For the text-containing cell, return its midpoint in (x, y) coordinate format. 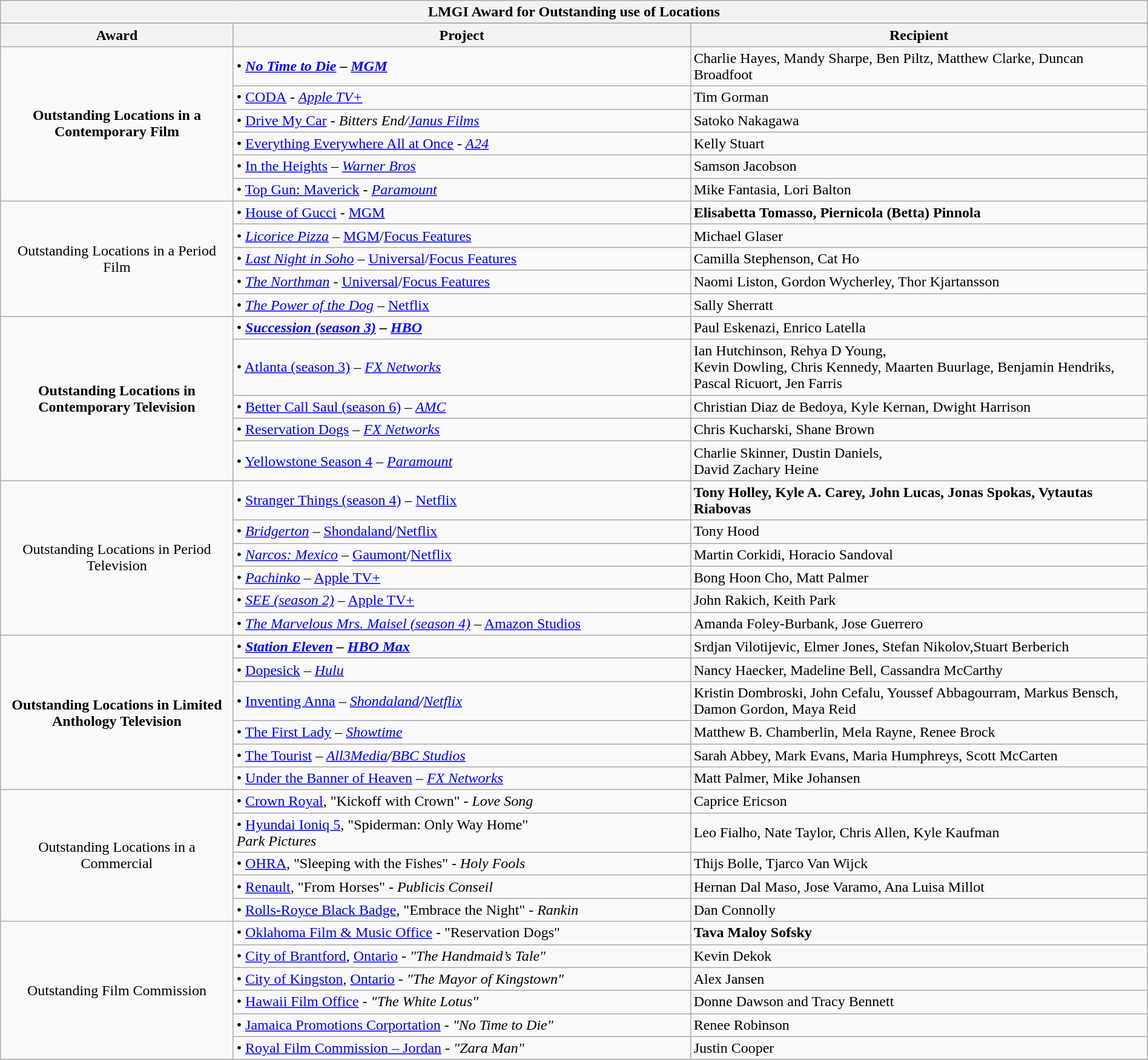
Samson Jacobson (919, 166)
Justin Cooper (919, 1048)
Kelly Stuart (919, 143)
• Pachinko – Apple TV+ (461, 578)
• Hawaii Film Office - "The White Lotus" (461, 1002)
Tava Maloy Sofsky (919, 933)
• City of Brantford, Ontario - "The Handmaid’s Tale" (461, 956)
Kristin Dombroski, John Cefalu, Youssef Abbagourram, Markus Bensch, Damon Gordon, Maya Reid (919, 701)
• The Northman - Universal/Focus Features (461, 281)
Outstanding Locations in a Commercial (117, 856)
• Atlanta (season 3) – FX Networks (461, 367)
Tony Hood (919, 532)
• Rolls-Royce Black Badge, "Embrace the Night" - Rankin (461, 910)
• No Time to Die – MGM (461, 67)
• Crown Royal, "Kickoff with Crown" - Love Song (461, 802)
• Station Eleven – HBO Max (461, 647)
Recipient (919, 35)
Matthew B. Chamberlin, Mela Rayne, Renee Brock (919, 732)
• Last Night in Soho – Universal/Focus Features (461, 258)
• Dopesick – Hulu (461, 670)
Sarah Abbey, Mark Evans, Maria Humphreys, Scott McCarten (919, 755)
Donne Dawson and Tracy Bennett (919, 1002)
Award (117, 35)
• Hyundai Ioniq 5, "Spiderman: Only Way Home"Park Pictures (461, 833)
Tim Gorman (919, 97)
• OHRA, "Sleeping with the Fishes" - Holy Fools (461, 864)
Dan Connolly (919, 910)
Mike Fantasia, Lori Balton (919, 189)
Outstanding Locations in Period Television (117, 558)
• Bridgerton – Shondaland/Netflix (461, 532)
Alex Jansen (919, 979)
Project (461, 35)
• Jamaica Promotions Corportation - "No Time to Die" (461, 1025)
Leo Fialho, Nate Taylor, Chris Allen, Kyle Kaufman (919, 833)
Outstanding Film Commission (117, 990)
Renee Robinson (919, 1025)
• In the Heights – Warner Bros (461, 166)
Tony Holley, Kyle A. Carey, John Lucas, Jonas Spokas, Vytautas Riabovas (919, 500)
• Succession (season 3) – HBO (461, 328)
Kevin Dekok (919, 956)
Outstanding Locations in Contemporary Television (117, 398)
Sally Sherratt (919, 305)
• Drive My Car - Bitters End/Janus Films (461, 120)
Hernan Dal Maso, Jose Varamo, Ana Luisa Millot (919, 887)
Charlie Skinner, Dustin Daniels,David Zachary Heine (919, 461)
• Oklahoma Film & Music Office - "Reservation Dogs" (461, 933)
• Stranger Things (season 4) – Netflix (461, 500)
• Under the Banner of Heaven – FX Networks (461, 779)
Michael Glaser (919, 235)
Chris Kucharski, Shane Brown (919, 430)
Amanda Foley-Burbank, Jose Guerrero (919, 624)
• SEE (season 2) – Apple TV+ (461, 601)
• The Power of the Dog – Netflix (461, 305)
• City of Kingston, Ontario - "The Mayor of Kingstown" (461, 979)
• CODA - Apple TV+ (461, 97)
Satoko Nakagawa (919, 120)
Camilla Stephenson, Cat Ho (919, 258)
Ian Hutchinson, Rehya D Young,Kevin Dowling, Chris Kennedy, Maarten Buurlage, Benjamin Hendriks, Pascal Ricuort, Jen Farris (919, 367)
• Yellowstone Season 4 – Paramount (461, 461)
Charlie Hayes, Mandy Sharpe, Ben Piltz, Matthew Clarke, Duncan Broadfoot (919, 67)
• The Tourist – All3Media/BBC Studios (461, 755)
Paul Eskenazi, Enrico Latella (919, 328)
• Licorice Pizza – MGM/Focus Features (461, 235)
• Top Gun: Maverick - Paramount (461, 189)
• The First Lady – Showtime (461, 732)
• Renault, "From Horses" - Publicis Conseil (461, 887)
Naomi Liston, Gordon Wycherley, Thor Kjartansson (919, 281)
Elisabetta Tomasso, Piernicola (Betta) Pinnola (919, 212)
• Royal Film Commission – Jordan - "Zara Man" (461, 1048)
Srdjan Vilotijevic, Elmer Jones, Stefan Nikolov,Stuart Berberich (919, 647)
Thijs Bolle, Tjarco Van Wijck (919, 864)
Matt Palmer, Mike Johansen (919, 779)
• Everything Everywhere All at Once - A24 (461, 143)
LMGI Award for Outstanding use of Locations (574, 12)
Outstanding Locations in Limited Anthology Television (117, 712)
Outstanding Locations in a Contemporary Film (117, 123)
Christian Diaz de Bedoya, Kyle Kernan, Dwight Harrison (919, 407)
John Rakich, Keith Park (919, 601)
• Narcos: Mexico – Gaumont/Netflix (461, 555)
• The Marvelous Mrs. Maisel (season 4) – Amazon Studios (461, 624)
Martin Corkidi, Horacio Sandoval (919, 555)
Caprice Ericson (919, 802)
• Better Call Saul (season 6) – AMC (461, 407)
Outstanding Locations in a Period Film (117, 258)
• Reservation Dogs – FX Networks (461, 430)
Nancy Haecker, Madeline Bell, Cassandra McCarthy (919, 670)
• House of Gucci - MGM (461, 212)
Bong Hoon Cho, Matt Palmer (919, 578)
• Inventing Anna – Shondaland/Netflix (461, 701)
